Provide the [x, y] coordinate of the cell's center where the given text is located.  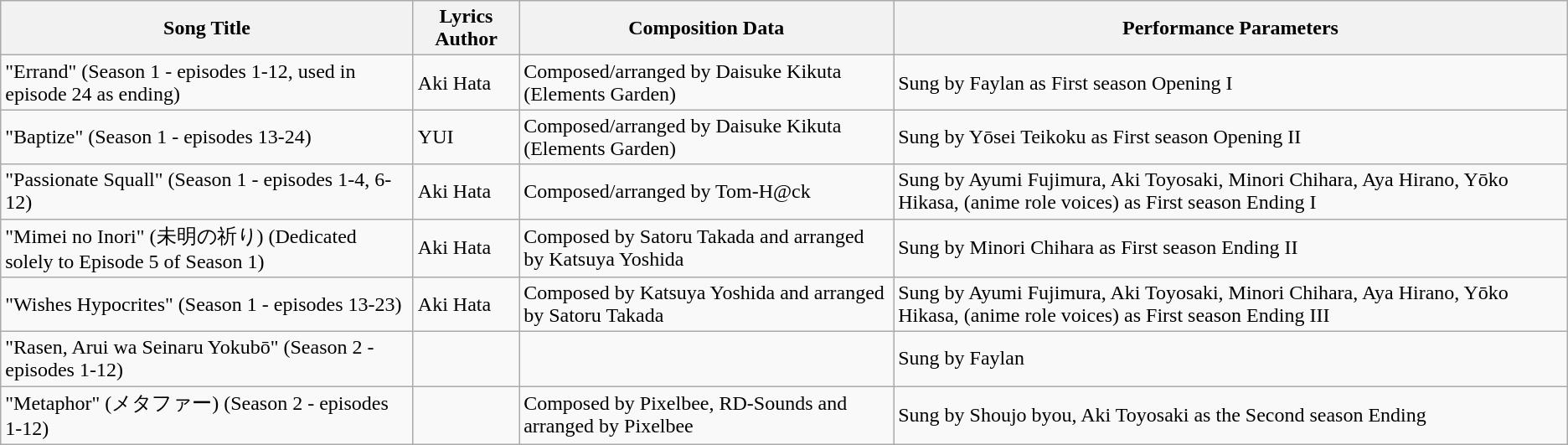
Composed/arranged by Tom-H@ck [707, 191]
Composition Data [707, 28]
"Passionate Squall" (Season 1 - episodes 1-4, 6-12) [208, 191]
"Mimei no Inori" (未明の祈り) (Dedicated solely to Episode 5 of Season 1) [208, 248]
"Rasen, Arui wa Seinaru Yokubō" (Season 2 - episodes 1-12) [208, 359]
Sung by Ayumi Fujimura, Aki Toyosaki, Minori Chihara, Aya Hirano, Yōko Hikasa, (anime role voices) as First season Ending I [1231, 191]
Sung by Faylan as First season Opening I [1231, 82]
Sung by Shoujo byou, Aki Toyosaki as the Second season Ending [1231, 416]
"Wishes Hypocrites" (Season 1 - episodes 13-23) [208, 305]
Performance Parameters [1231, 28]
Song Title [208, 28]
Sung by Yōsei Teikoku as First season Opening II [1231, 137]
"Errand" (Season 1 - episodes 1-12, used in episode 24 as ending) [208, 82]
Sung by Faylan [1231, 359]
Sung by Minori Chihara as First season Ending II [1231, 248]
Lyrics Author [466, 28]
YUI [466, 137]
Composed by Pixelbee, RD-Sounds and arranged by Pixelbee [707, 416]
Composed by Satoru Takada and arranged by Katsuya Yoshida [707, 248]
"Metaphor" (メタファー) (Season 2 - episodes 1-12) [208, 416]
Sung by Ayumi Fujimura, Aki Toyosaki, Minori Chihara, Aya Hirano, Yōko Hikasa, (anime role voices) as First season Ending III [1231, 305]
Composed by Katsuya Yoshida and arranged by Satoru Takada [707, 305]
"Baptize" (Season 1 - episodes 13-24) [208, 137]
